Output the (X, Y) coordinate of the center of the cell containing the given text.  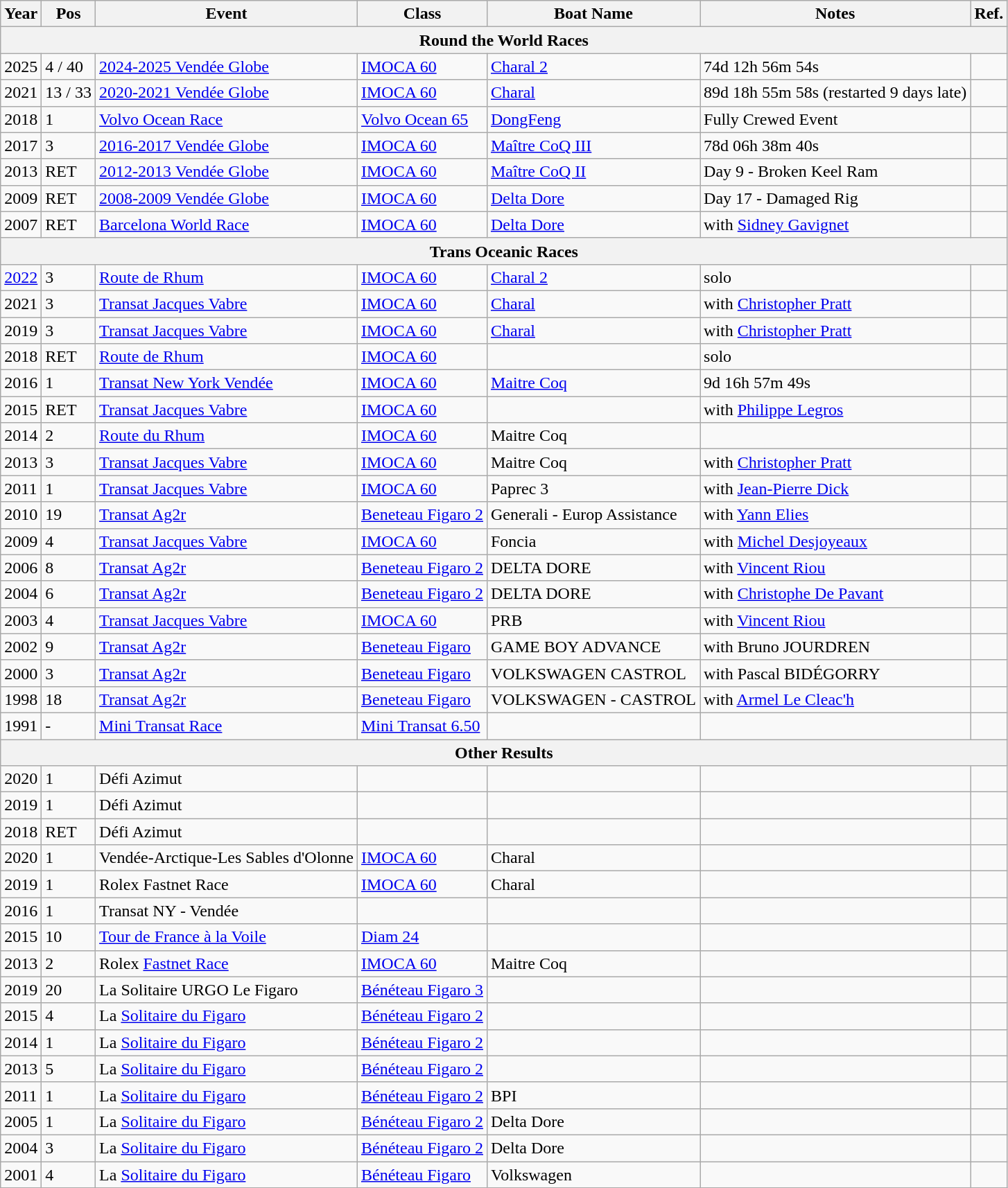
2008-2009 Vendée Globe (227, 198)
Generali - Europ Assistance (593, 515)
La Solitaire URGO Le Figaro (227, 990)
Day 17 - Damaged Rig (835, 198)
5 (69, 1069)
2022 (21, 277)
Paprec 3 (593, 489)
Notes (835, 14)
BPI (593, 1095)
Volvo Ocean Race (227, 119)
Boat Name (593, 14)
VOLKSWAGEN CASTROL (593, 673)
2020-2021 Vendée Globe (227, 93)
9 (69, 647)
20 (69, 990)
Route du Rhum (227, 436)
Maître CoQ III (593, 146)
78d 06h 38m 40s (835, 146)
Volvo Ocean 65 (422, 119)
Transat New York Vendée (227, 383)
2010 (21, 515)
2003 (21, 620)
Event (227, 14)
GAME BOY ADVANCE (593, 647)
Foncia (593, 541)
VOLKSWAGEN - CASTROL (593, 699)
Mini Transat 6.50 (422, 726)
Volkswagen (593, 1175)
Tour de France à la Voile (227, 937)
with Bruno JOURDREN (835, 647)
Other Results (504, 752)
Pos (69, 14)
with Jean-Pierre Dick (835, 489)
2025 (21, 67)
89d 18h 55m 58s (restarted 9 days late) (835, 93)
with Christophe De Pavant (835, 594)
1998 (21, 699)
Round the World Races (504, 40)
with Armel Le Cleac'h (835, 699)
2007 (21, 225)
Mini Transat Race (227, 726)
with Philippe Legros (835, 410)
Year (21, 14)
2002 (21, 647)
Fully Crewed Event (835, 119)
4 / 40 (69, 67)
with Michel Desjoyeaux (835, 541)
Vendée-Arctique-Les Sables d'Olonne (227, 858)
2000 (21, 673)
Maître CoQ II (593, 172)
Trans Oceanic Races (504, 251)
with Pascal BIDÉGORRY (835, 673)
Bénéteau Figaro (422, 1175)
with Yann Elies (835, 515)
Barcelona World Race (227, 225)
13 / 33 (69, 93)
8 (69, 568)
18 (69, 699)
2017 (21, 146)
DongFeng (593, 119)
2012-2013 Vendée Globe (227, 172)
19 (69, 515)
Diam 24 (422, 937)
2016-2017 Vendée Globe (227, 146)
1991 (21, 726)
2001 (21, 1175)
10 (69, 937)
Bénéteau Figaro 3 (422, 990)
2024-2025 Vendée Globe (227, 67)
6 (69, 594)
Day 9 - Broken Keel Ram (835, 172)
with Sidney Gavignet (835, 225)
Class (422, 14)
PRB (593, 620)
- (69, 726)
2006 (21, 568)
2005 (21, 1121)
Transat NY - Vendée (227, 911)
74d 12h 56m 54s (835, 67)
Ref. (989, 14)
9d 16h 57m 49s (835, 383)
